From the cell containing the given text, extract its center point as [x, y] coordinate. 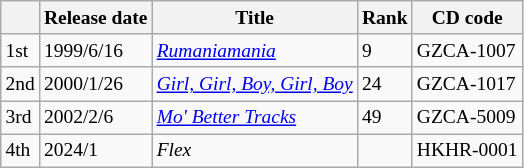
2024/1 [96, 150]
HKHR-0001 [467, 150]
GZCA-1007 [467, 50]
9 [384, 50]
3rd [20, 118]
49 [384, 118]
Girl, Girl, Boy, Girl, Boy [254, 84]
GZCA-5009 [467, 118]
1st [20, 50]
Rumaniamania [254, 50]
GZCA-1017 [467, 84]
Mo' Better Tracks [254, 118]
Title [254, 18]
Flex [254, 150]
Release date [96, 18]
2nd [20, 84]
CD code [467, 18]
2002/2/6 [96, 118]
2000/1/26 [96, 84]
4th [20, 150]
24 [384, 84]
Rank [384, 18]
1999/6/16 [96, 50]
